Capture the cell that displays the provided text and extract its [X, Y] central coordinate. 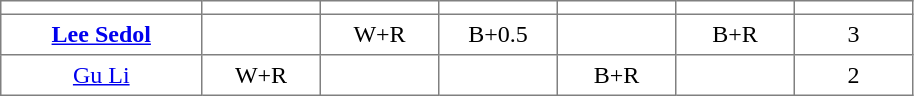
3 [853, 34]
Gu Li [102, 75]
Lee Sedol [102, 34]
2 [853, 75]
B+0.5 [498, 34]
